Detect which cell encompasses the target text, then output its [x, y] center coordinate. 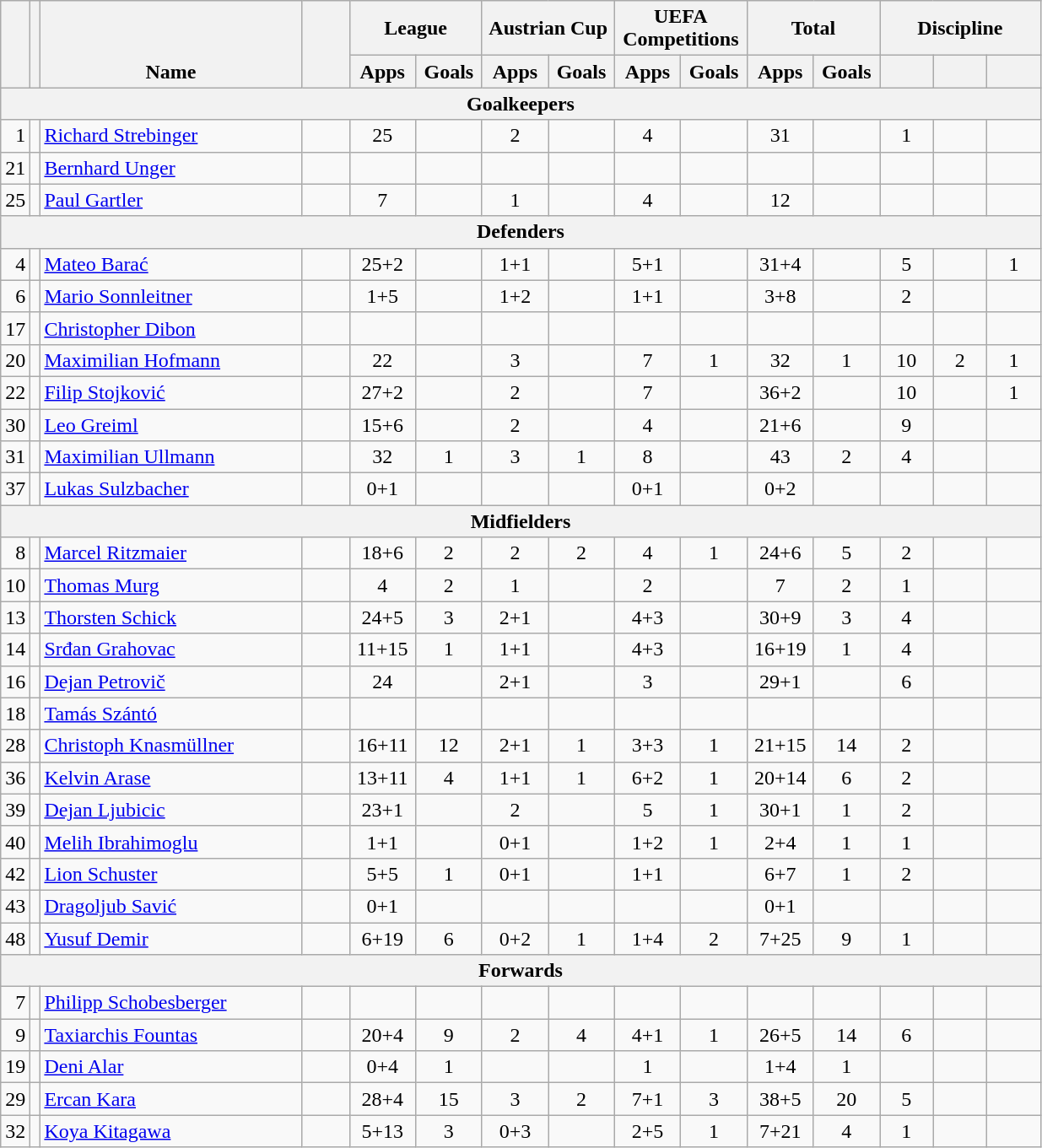
Kelvin Arase [170, 778]
24+6 [780, 553]
48 [15, 939]
21+6 [780, 424]
5+13 [383, 1131]
36 [15, 778]
19 [15, 1067]
28 [15, 746]
Yusuf Demir [170, 939]
5+5 [383, 874]
Deni Alar [170, 1067]
16 [15, 682]
Maximilian Hofmann [170, 360]
6+19 [383, 939]
Defenders [521, 232]
3+3 [648, 746]
2+4 [780, 842]
16+11 [383, 746]
Marcel Ritzmaier [170, 553]
Taxiarchis Fountas [170, 1035]
24 [383, 682]
15+6 [383, 424]
15 [449, 1099]
28+4 [383, 1099]
7+25 [780, 939]
29+1 [780, 682]
30+1 [780, 810]
42 [15, 874]
26+5 [780, 1035]
Forwards [521, 971]
13+11 [383, 778]
21 [15, 168]
23+1 [383, 810]
25+2 [383, 264]
0+3 [515, 1131]
Total [813, 29]
Lion Schuster [170, 874]
6+7 [780, 874]
Christoph Knasmüllner [170, 746]
Mario Sonnleitner [170, 296]
11+15 [383, 649]
6+2 [648, 778]
37 [15, 489]
20+4 [383, 1035]
UEFA Competitions [680, 29]
Dejan Ljubicic [170, 810]
38+5 [780, 1099]
39 [15, 810]
Goalkeepers [521, 104]
31+4 [780, 264]
30+9 [780, 617]
Maximilian Ullmann [170, 457]
Filip Stojković [170, 392]
Koya Kitagawa [170, 1131]
21+15 [780, 746]
0+4 [383, 1067]
Dragoljub Savić [170, 906]
Melih Ibrahimoglu [170, 842]
League [415, 29]
1+5 [383, 296]
Midfielders [521, 521]
Name [170, 44]
Leo Greiml [170, 424]
29 [15, 1099]
Philipp Schobesberger [170, 1003]
5+1 [648, 264]
Dejan Petrovič [170, 682]
40 [15, 842]
20+14 [780, 778]
18+6 [383, 553]
4+1 [648, 1035]
Christopher Dibon [170, 328]
Mateo Barać [170, 264]
Thorsten Schick [170, 617]
Austrian Cup [548, 29]
7+1 [648, 1099]
24+5 [383, 617]
Discipline [960, 29]
Lukas Sulzbacher [170, 489]
Thomas Murg [170, 585]
Srđan Grahovac [170, 649]
18 [15, 714]
27+2 [383, 392]
Paul Gartler [170, 200]
2+5 [648, 1131]
13 [15, 617]
Ercan Kara [170, 1099]
Richard Strebinger [170, 136]
Bernhard Unger [170, 168]
7+21 [780, 1131]
16+19 [780, 649]
17 [15, 328]
36+2 [780, 392]
3+8 [780, 296]
Tamás Szántó [170, 714]
30 [15, 424]
